Determine the (X, Y) coordinate at the center of the cell enclosing the given text.  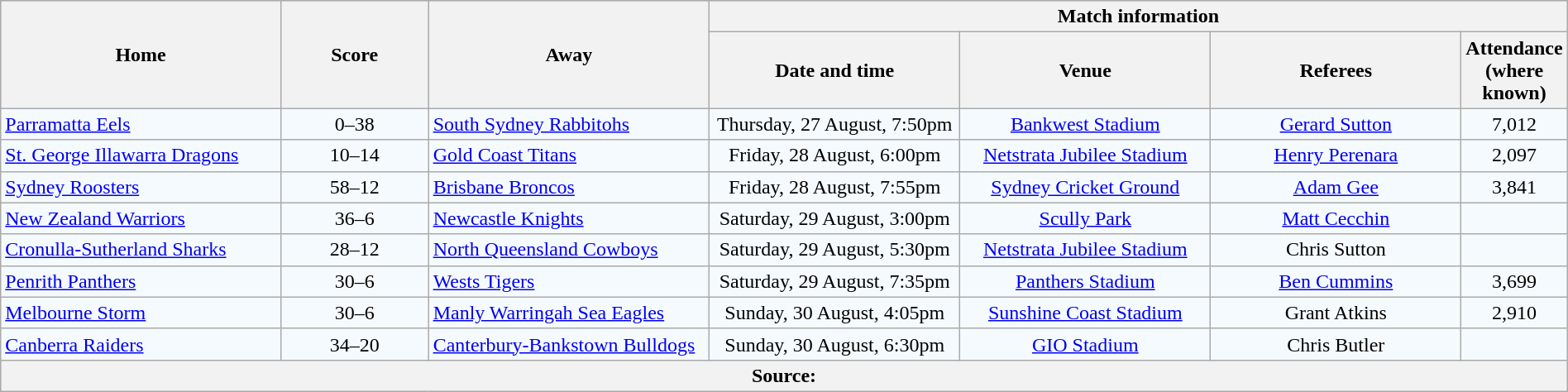
Gold Coast Titans (569, 155)
Sunshine Coast Stadium (1085, 313)
Friday, 28 August, 6:00pm (835, 155)
Panthers Stadium (1085, 281)
3,699 (1514, 281)
Manly Warringah Sea Eagles (569, 313)
Friday, 28 August, 7:55pm (835, 187)
3,841 (1514, 187)
Canterbury-Bankstown Bulldogs (569, 344)
Cronulla-Sutherland Sharks (141, 250)
Chris Butler (1336, 344)
7,012 (1514, 124)
2,910 (1514, 313)
Sunday, 30 August, 6:30pm (835, 344)
Melbourne Storm (141, 313)
Gerard Sutton (1336, 124)
GIO Stadium (1085, 344)
Wests Tigers (569, 281)
Attendance(where known) (1514, 70)
Sunday, 30 August, 4:05pm (835, 313)
Matt Cecchin (1336, 218)
Ben Cummins (1336, 281)
Penrith Panthers (141, 281)
Adam Gee (1336, 187)
Chris Sutton (1336, 250)
Away (569, 55)
58–12 (354, 187)
Saturday, 29 August, 3:00pm (835, 218)
Thursday, 27 August, 7:50pm (835, 124)
Sydney Cricket Ground (1085, 187)
Bankwest Stadium (1085, 124)
Sydney Roosters (141, 187)
South Sydney Rabbitohs (569, 124)
Referees (1336, 70)
New Zealand Warriors (141, 218)
Newcastle Knights (569, 218)
St. George Illawarra Dragons (141, 155)
Source: (784, 375)
Scully Park (1085, 218)
28–12 (354, 250)
Score (354, 55)
Brisbane Broncos (569, 187)
Henry Perenara (1336, 155)
Parramatta Eels (141, 124)
Grant Atkins (1336, 313)
Canberra Raiders (141, 344)
10–14 (354, 155)
Date and time (835, 70)
Match information (1139, 17)
34–20 (354, 344)
North Queensland Cowboys (569, 250)
Home (141, 55)
Saturday, 29 August, 5:30pm (835, 250)
2,097 (1514, 155)
Venue (1085, 70)
Saturday, 29 August, 7:35pm (835, 281)
0–38 (354, 124)
36–6 (354, 218)
